Return the (x, y) coordinate for the center point of the cell that contains the specified text.  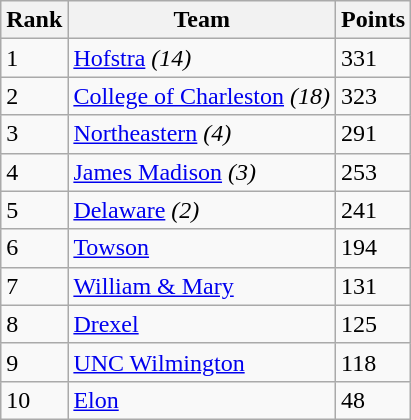
6 (34, 248)
UNC Wilmington (202, 362)
9 (34, 362)
Delaware (2) (202, 210)
331 (374, 58)
2 (34, 96)
William & Mary (202, 286)
194 (374, 248)
Towson (202, 248)
131 (374, 286)
241 (374, 210)
Northeastern (4) (202, 134)
48 (374, 400)
1 (34, 58)
10 (34, 400)
3 (34, 134)
Points (374, 20)
8 (34, 324)
Hofstra (14) (202, 58)
5 (34, 210)
Team (202, 20)
291 (374, 134)
118 (374, 362)
Elon (202, 400)
4 (34, 172)
253 (374, 172)
College of Charleston (18) (202, 96)
Rank (34, 20)
James Madison (3) (202, 172)
Drexel (202, 324)
125 (374, 324)
323 (374, 96)
7 (34, 286)
